Determine the (X, Y) coordinate at the center of the cell enclosing the given text.  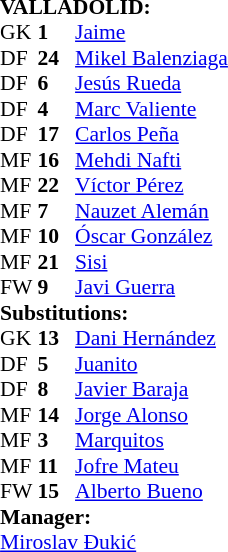
Manager: (114, 517)
5 (57, 364)
Jorge Alonso (152, 415)
9 (57, 287)
6 (57, 83)
21 (57, 262)
Jesús Rueda (152, 83)
Juanito (152, 364)
Marquitos (152, 441)
7 (57, 211)
Jaime (152, 33)
11 (57, 466)
Sisi (152, 262)
Mikel Balenziaga (152, 58)
15 (57, 491)
24 (57, 58)
16 (57, 160)
Javi Guerra (152, 287)
14 (57, 415)
Alberto Bueno (152, 491)
13 (57, 339)
17 (57, 135)
1 (57, 33)
Dani Hernández (152, 339)
3 (57, 441)
22 (57, 185)
4 (57, 109)
Javier Baraja (152, 389)
Carlos Peña (152, 135)
Substitutions: (114, 313)
Marc Valiente (152, 109)
Óscar González (152, 237)
Víctor Pérez (152, 185)
10 (57, 237)
Jofre Mateu (152, 466)
Nauzet Alemán (152, 211)
8 (57, 389)
Mehdi Nafti (152, 160)
